Return (x, y) of the center of cell containing provided text 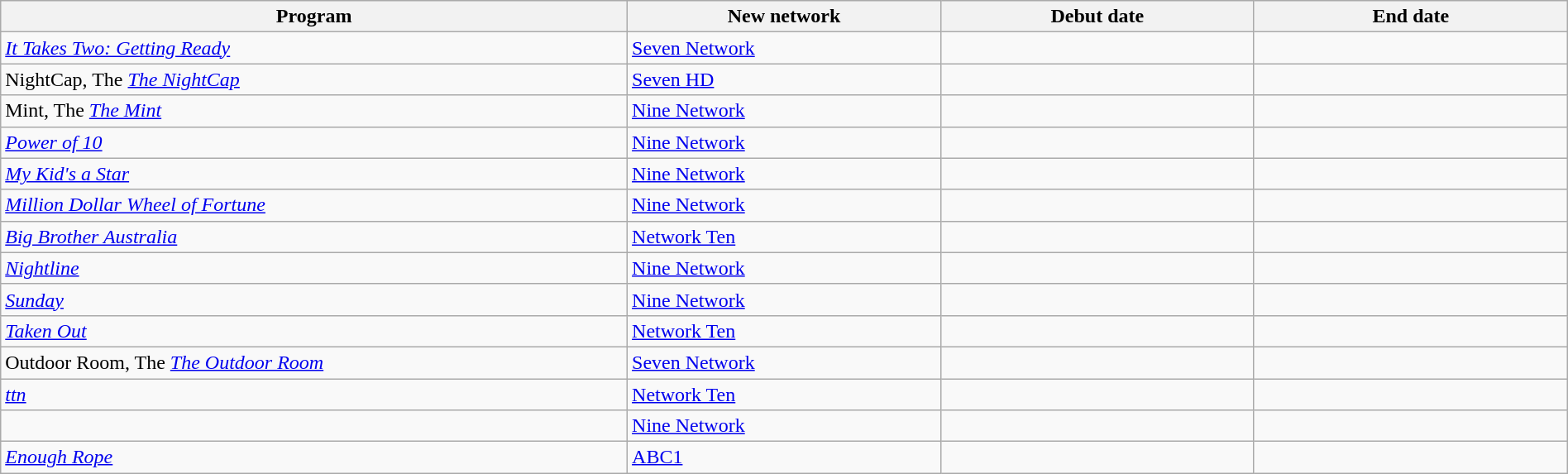
My Kid's a Star (314, 174)
Nightline (314, 268)
Program (314, 17)
Debut date (1097, 17)
Mint, The The Mint (314, 111)
Seven HD (784, 79)
Sunday (314, 299)
It Takes Two: Getting Ready (314, 48)
Million Dollar Wheel of Fortune (314, 205)
ttn (314, 395)
Taken Out (314, 331)
NightCap, The The NightCap (314, 79)
Enough Rope (314, 457)
Power of 10 (314, 142)
ABC1 (784, 457)
New network (784, 17)
Big Brother Australia (314, 237)
End date (1411, 17)
Outdoor Room, The The Outdoor Room (314, 362)
